Return (x, y) of the center of cell containing provided text 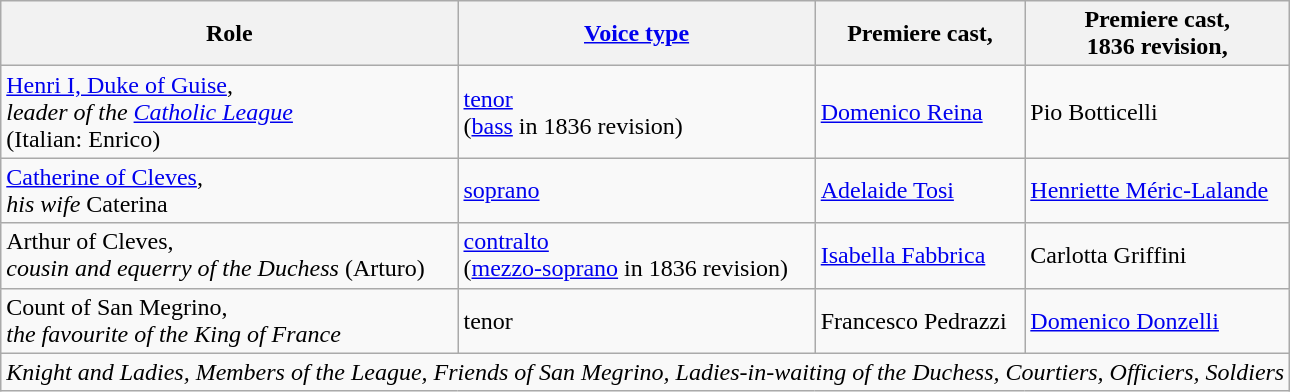
Henriette Méric-Lalande (1158, 190)
Voice type (636, 34)
Count of San Megrino,the favourite of the King of France (230, 320)
soprano (636, 190)
contralto(mezzo-soprano in 1836 revision) (636, 256)
Pio Botticelli (1158, 112)
Domenico Reina (920, 112)
Premiere cast,1836 revision, (1158, 34)
tenor(bass in 1836 revision) (636, 112)
Premiere cast, (920, 34)
Henri I, Duke of Guise,leader of the Catholic League(Italian: Enrico) (230, 112)
Isabella Fabbrica (920, 256)
Domenico Donzelli (1158, 320)
Carlotta Griffini (1158, 256)
Knight and Ladies, Members of the League, Friends of San Megrino, Ladies-in-waiting of the Duchess, Courtiers, Officiers, Soldiers (646, 372)
Role (230, 34)
Francesco Pedrazzi (920, 320)
Catherine of Cleves,his wife Caterina (230, 190)
Arthur of Cleves,cousin and equerry of the Duchess (Arturo) (230, 256)
Adelaide Tosi (920, 190)
tenor (636, 320)
